Return [X, Y] of the center of cell containing provided text 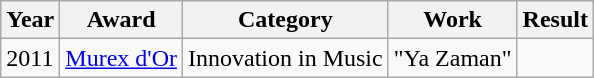
Category [285, 20]
Murex d'Or [122, 58]
Year [30, 20]
2011 [30, 58]
Award [122, 20]
"Ya Zaman" [452, 58]
Result [555, 20]
Innovation in Music [285, 58]
Work [452, 20]
